For the text-containing cell, return its midpoint in [x, y] coordinate format. 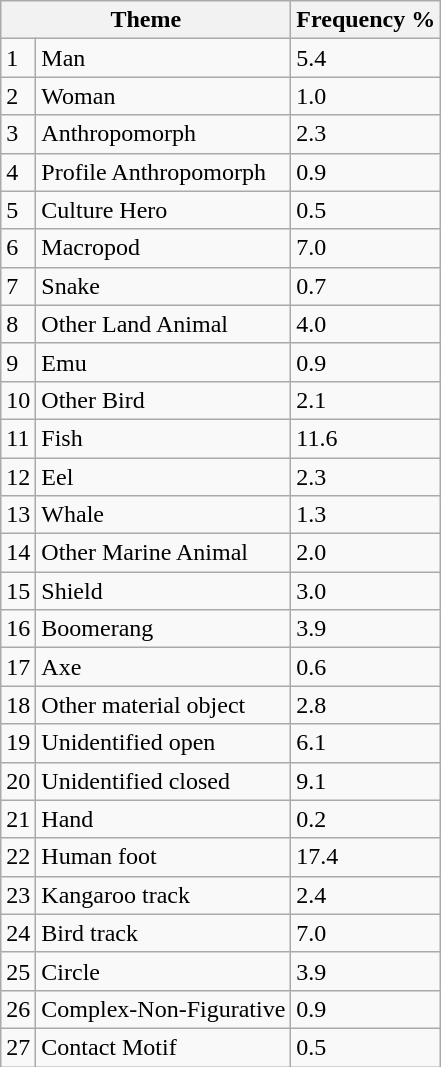
25 [18, 971]
Other material object [164, 705]
17 [18, 667]
0.6 [366, 667]
27 [18, 1047]
Other Marine Animal [164, 553]
Snake [164, 286]
Unidentified closed [164, 781]
2.8 [366, 705]
Shield [164, 591]
4.0 [366, 324]
12 [18, 477]
1.3 [366, 515]
Axe [164, 667]
19 [18, 743]
Theme [146, 20]
9 [18, 362]
4 [18, 172]
2 [18, 96]
1.0 [366, 96]
21 [18, 819]
7 [18, 286]
9.1 [366, 781]
2.0 [366, 553]
Kangaroo track [164, 895]
17.4 [366, 857]
23 [18, 895]
Other Bird [164, 400]
Complex-Non-Figurative [164, 1009]
Woman [164, 96]
2.1 [366, 400]
6 [18, 248]
3.0 [366, 591]
1 [18, 58]
0.2 [366, 819]
24 [18, 933]
20 [18, 781]
Unidentified open [164, 743]
5.4 [366, 58]
Other Land Animal [164, 324]
Frequency % [366, 20]
18 [18, 705]
Emu [164, 362]
Hand [164, 819]
11 [18, 438]
Macropod [164, 248]
22 [18, 857]
13 [18, 515]
Circle [164, 971]
Whale [164, 515]
Man [164, 58]
Contact Motif [164, 1047]
Bird track [164, 933]
0.7 [366, 286]
10 [18, 400]
Culture Hero [164, 210]
Eel [164, 477]
Profile Anthropomorph [164, 172]
26 [18, 1009]
14 [18, 553]
16 [18, 629]
3 [18, 134]
Fish [164, 438]
6.1 [366, 743]
8 [18, 324]
Boomerang [164, 629]
15 [18, 591]
11.6 [366, 438]
2.4 [366, 895]
5 [18, 210]
Human foot [164, 857]
Anthropomorph [164, 134]
